Search for the cell housing the specified text and yield its [x, y] center coordinate. 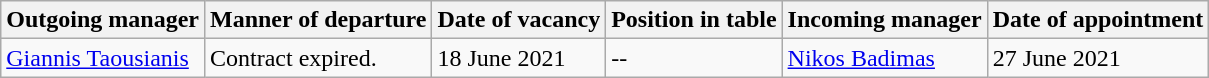
Position in table [694, 20]
18 June 2021 [519, 58]
Outgoing manager [103, 20]
27 June 2021 [1098, 58]
-- [694, 58]
Incoming manager [884, 20]
Date of vacancy [519, 20]
Contract expired. [318, 58]
Manner of departure [318, 20]
Giannis Taousianis [103, 58]
Date of appointment [1098, 20]
Nikos Badimas [884, 58]
